Extract the [x, y] coordinate from the center of the cell holding the provided text.  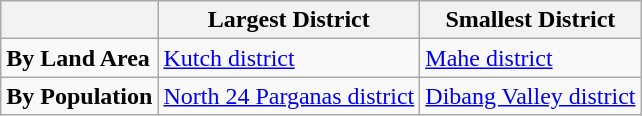
By Land Area [80, 58]
Mahe district [530, 58]
North 24 Parganas district [289, 96]
Largest District [289, 20]
By Population [80, 96]
Dibang Valley district [530, 96]
Kutch district [289, 58]
Smallest District [530, 20]
